Find where the given text appears and provide that cell's center as (x, y) coordinate. 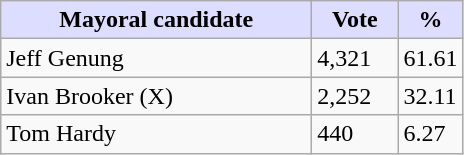
% (430, 20)
2,252 (355, 96)
32.11 (430, 96)
Mayoral candidate (156, 20)
Vote (355, 20)
61.61 (430, 58)
440 (355, 134)
Jeff Genung (156, 58)
Ivan Brooker (X) (156, 96)
Tom Hardy (156, 134)
4,321 (355, 58)
6.27 (430, 134)
